Identify which cell holds the provided text, then report its (x, y) central coordinate. 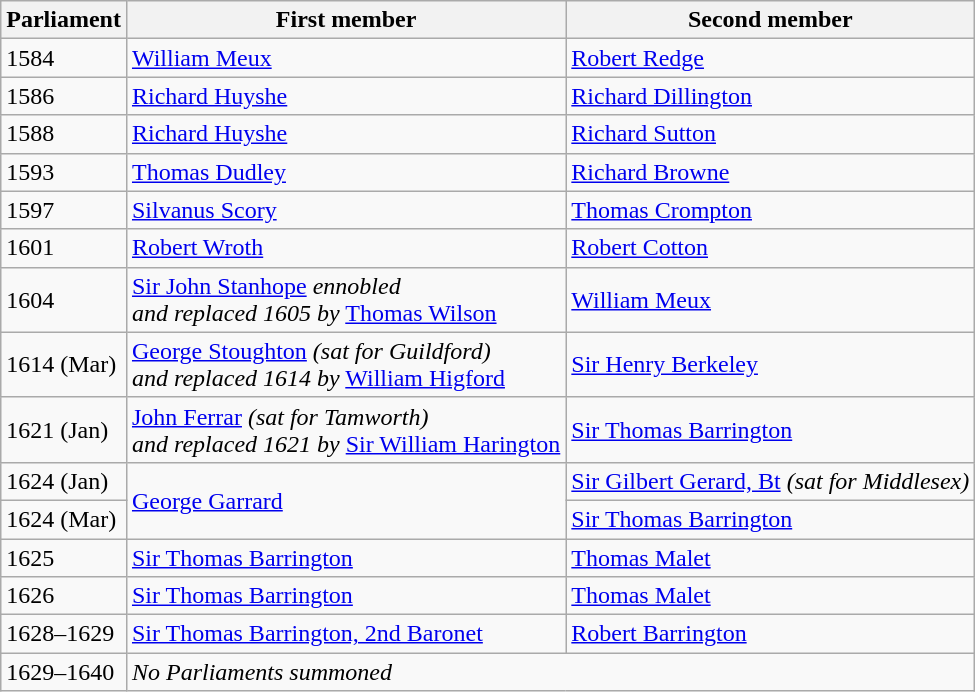
1625 (64, 557)
Second member (770, 20)
1628–1629 (64, 634)
1604 (64, 300)
Sir Thomas Barrington, 2nd Baronet (346, 634)
1629–1640 (64, 672)
No Parliaments summoned (550, 672)
1624 (Mar) (64, 519)
Silvanus Scory (346, 210)
1593 (64, 172)
George Garrard (346, 500)
Richard Dillington (770, 96)
1597 (64, 210)
Richard Browne (770, 172)
Thomas Dudley (346, 172)
1584 (64, 58)
Robert Wroth (346, 248)
1621 (Jan) (64, 430)
Sir Henry Berkeley (770, 364)
Parliament (64, 20)
Robert Barrington (770, 634)
Richard Sutton (770, 134)
Thomas Crompton (770, 210)
1624 (Jan) (64, 481)
1588 (64, 134)
Robert Redge (770, 58)
Sir John Stanhope ennobled and replaced 1605 by Thomas Wilson (346, 300)
John Ferrar (sat for Tamworth) and replaced 1621 by Sir William Harington (346, 430)
1601 (64, 248)
1586 (64, 96)
George Stoughton (sat for Guildford) and replaced 1614 by William Higford (346, 364)
1614 (Mar) (64, 364)
Robert Cotton (770, 248)
1626 (64, 596)
Sir Gilbert Gerard, Bt (sat for Middlesex) (770, 481)
First member (346, 20)
